Output the (x, y) coordinate of the center of the cell containing the given text.  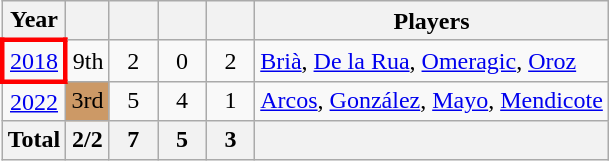
9th (88, 60)
7 (134, 140)
Brià, De la Rua, Omeragic, Oroz (432, 60)
1 (230, 101)
2/2 (88, 140)
2018 (34, 60)
Players (432, 21)
4 (182, 101)
3 (230, 140)
2022 (34, 101)
3rd (88, 101)
Year (34, 21)
0 (182, 60)
Total (34, 140)
Arcos, González, Mayo, Mendicote (432, 101)
